Capture the cell that displays the provided text and extract its [x, y] central coordinate. 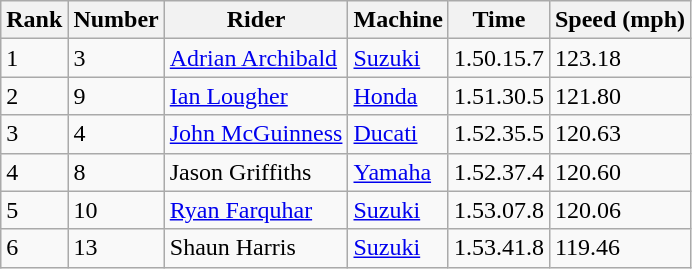
Ian Lougher [256, 96]
8 [116, 172]
Ryan Farquhar [256, 210]
Time [498, 20]
Ducati [398, 134]
1.53.07.8 [498, 210]
10 [116, 210]
120.06 [620, 210]
119.46 [620, 248]
Shaun Harris [256, 248]
Rider [256, 20]
Yamaha [398, 172]
1.53.41.8 [498, 248]
1 [34, 58]
13 [116, 248]
1.51.30.5 [498, 96]
1.52.37.4 [498, 172]
123.18 [620, 58]
Speed (mph) [620, 20]
120.60 [620, 172]
John McGuinness [256, 134]
1.50.15.7 [498, 58]
6 [34, 248]
120.63 [620, 134]
1.52.35.5 [498, 134]
9 [116, 96]
2 [34, 96]
Jason Griffiths [256, 172]
Honda [398, 96]
121.80 [620, 96]
Rank [34, 20]
Number [116, 20]
Adrian Archibald [256, 58]
Machine [398, 20]
5 [34, 210]
